Provide the (x, y) coordinate of the cell's center where the given text is located.  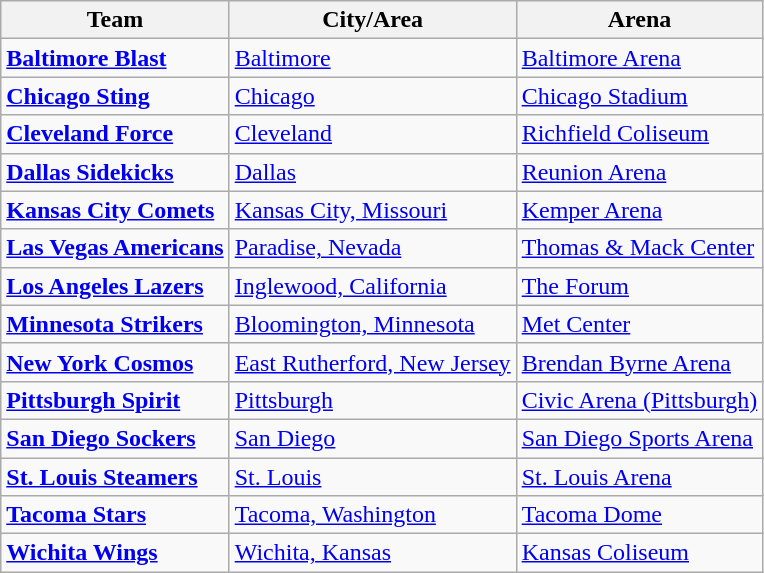
Pittsburgh (372, 400)
Arena (640, 20)
Minnesota Strikers (115, 324)
Paradise, Nevada (372, 248)
Baltimore Blast (115, 58)
Inglewood, California (372, 286)
Team (115, 20)
Kansas City, Missouri (372, 210)
Met Center (640, 324)
Bloomington, Minnesota (372, 324)
Thomas & Mack Center (640, 248)
Baltimore Arena (640, 58)
Tacoma Dome (640, 515)
Kansas City Comets (115, 210)
San Diego Sockers (115, 438)
St. Louis Arena (640, 477)
The Forum (640, 286)
Chicago Sting (115, 96)
Kansas Coliseum (640, 553)
San Diego (372, 438)
Civic Arena (Pittsburgh) (640, 400)
Wichita Wings (115, 553)
Las Vegas Americans (115, 248)
Cleveland (372, 134)
New York Cosmos (115, 362)
Pittsburgh Spirit (115, 400)
City/Area (372, 20)
St. Louis Steamers (115, 477)
Tacoma Stars (115, 515)
Los Angeles Lazers (115, 286)
Tacoma, Washington (372, 515)
East Rutherford, New Jersey (372, 362)
Chicago (372, 96)
Baltimore (372, 58)
Richfield Coliseum (640, 134)
Reunion Arena (640, 172)
Kemper Arena (640, 210)
Wichita, Kansas (372, 553)
Cleveland Force (115, 134)
Dallas (372, 172)
San Diego Sports Arena (640, 438)
Dallas Sidekicks (115, 172)
St. Louis (372, 477)
Chicago Stadium (640, 96)
Brendan Byrne Arena (640, 362)
